Extract the [x, y] coordinate from the center of the cell holding the provided text.  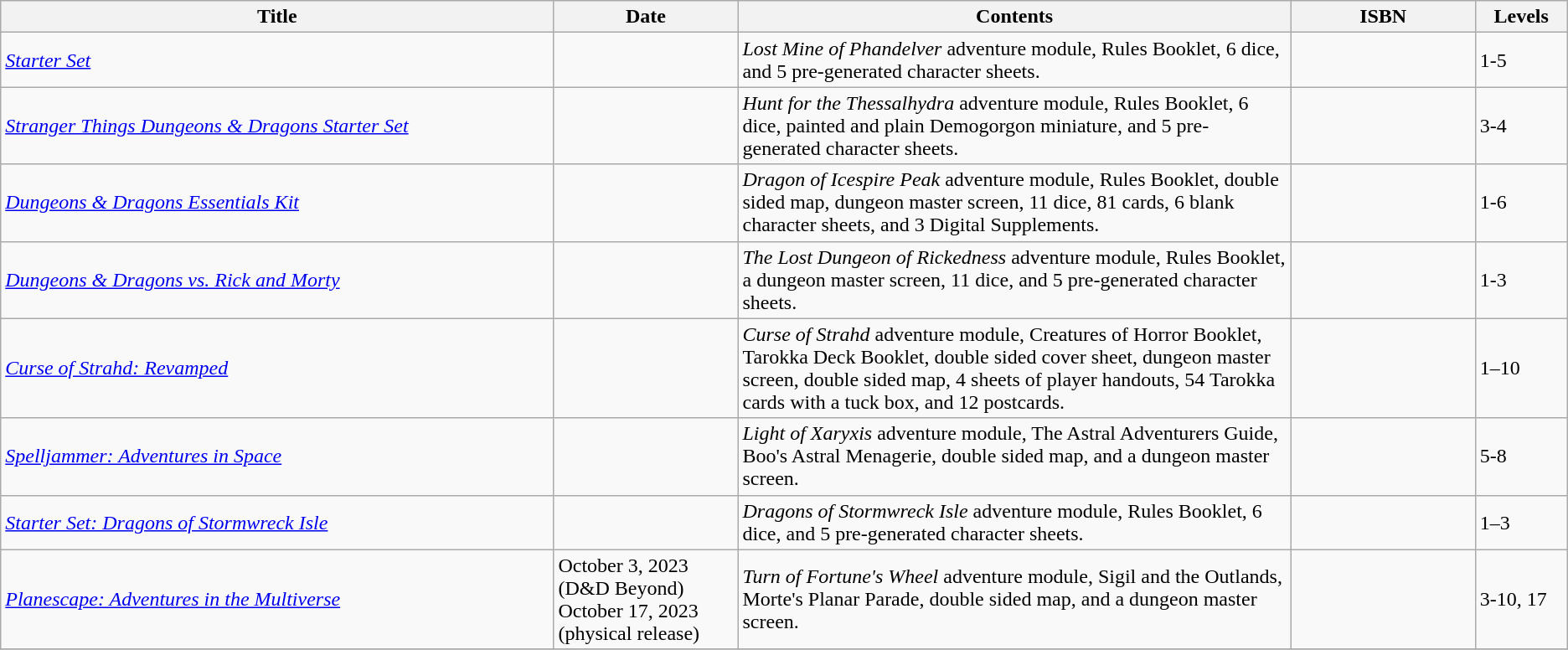
October 3, 2023 (D&D Beyond)October 17, 2023 (physical release) [646, 600]
Spelljammer: Adventures in Space [277, 457]
Stranger Things Dungeons & Dragons Starter Set [277, 126]
Curse of Strahd: Revamped [277, 369]
Starter Set: Dragons of Stormwreck Isle [277, 523]
Dungeons & Dragons vs. Rick and Morty [277, 280]
Contents [1014, 17]
Planescape: Adventures in the Multiverse [277, 600]
Date [646, 17]
Hunt for the Thessalhydra adventure module, Rules Booklet, 6 dice, painted and plain Demogorgon miniature, and 5 pre-generated character sheets. [1014, 126]
Starter Set [277, 60]
1–3 [1521, 523]
Light of Xaryxis adventure module, The Astral Adventurers Guide, Boo's Astral Menagerie, double sided map, and a dungeon master screen. [1014, 457]
1-3 [1521, 280]
5-8 [1521, 457]
Levels [1521, 17]
Dungeons & Dragons Essentials Kit [277, 203]
Title [277, 17]
ISBN [1383, 17]
1-6 [1521, 203]
3-4 [1521, 126]
3-10, 17 [1521, 600]
Lost Mine of Phandelver adventure module, Rules Booklet, 6 dice, and 5 pre-generated character sheets. [1014, 60]
Dragons of Stormwreck Isle adventure module, Rules Booklet, 6 dice, and 5 pre-generated character sheets. [1014, 523]
The Lost Dungeon of Rickedness adventure module, Rules Booklet, a dungeon master screen, 11 dice, and 5 pre-generated character sheets. [1014, 280]
1–10 [1521, 369]
Turn of Fortune's Wheel adventure module, Sigil and the Outlands, Morte's Planar Parade, double sided map, and a dungeon master screen. [1014, 600]
1-5 [1521, 60]
